Scan for the cell matching the given text and deliver its (x, y) coordinate at center. 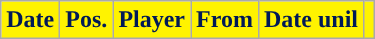
Player (152, 20)
Date (30, 20)
From (225, 20)
Pos. (86, 20)
Date unil (310, 20)
